Find where the given text appears and provide that cell's center as (x, y) coordinate. 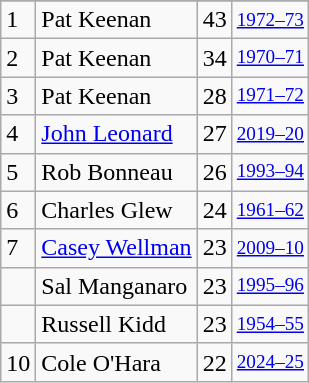
22 (214, 362)
1971–72 (270, 96)
1 (18, 20)
34 (214, 58)
2 (18, 58)
6 (18, 210)
1972–73 (270, 20)
10 (18, 362)
26 (214, 172)
7 (18, 248)
28 (214, 96)
Cole O'Hara (116, 362)
Sal Manganaro (116, 286)
2024–25 (270, 362)
Casey Wellman (116, 248)
2009–10 (270, 248)
1970–71 (270, 58)
John Leonard (116, 134)
27 (214, 134)
5 (18, 172)
43 (214, 20)
Russell Kidd (116, 324)
3 (18, 96)
Charles Glew (116, 210)
1995–96 (270, 286)
Rob Bonneau (116, 172)
24 (214, 210)
2019–20 (270, 134)
1954–55 (270, 324)
4 (18, 134)
1961–62 (270, 210)
1993–94 (270, 172)
